Pinpoint the cell where the given text exists, returning its (x, y) midpoint coordinate. 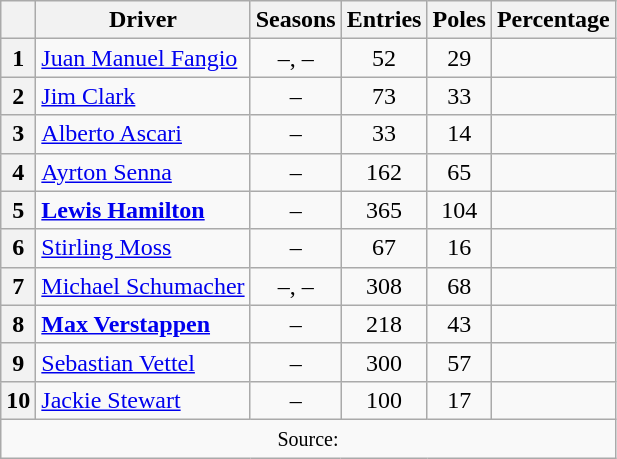
9 (18, 362)
17 (459, 400)
2 (18, 96)
Lewis Hamilton (143, 210)
Stirling Moss (143, 248)
308 (384, 286)
Max Verstappen (143, 324)
8 (18, 324)
100 (384, 400)
4 (18, 172)
43 (459, 324)
365 (384, 210)
Sebastian Vettel (143, 362)
57 (459, 362)
Jackie Stewart (143, 400)
Alberto Ascari (143, 134)
Ayrton Senna (143, 172)
Source: (308, 438)
1 (18, 58)
16 (459, 248)
Percentage (553, 20)
Seasons (296, 20)
6 (18, 248)
104 (459, 210)
14 (459, 134)
218 (384, 324)
300 (384, 362)
65 (459, 172)
3 (18, 134)
Juan Manuel Fangio (143, 58)
67 (384, 248)
Michael Schumacher (143, 286)
29 (459, 58)
68 (459, 286)
52 (384, 58)
162 (384, 172)
10 (18, 400)
Driver (143, 20)
73 (384, 96)
Jim Clark (143, 96)
5 (18, 210)
7 (18, 286)
Entries (384, 20)
Poles (459, 20)
